From the cell containing the given text, extract its center point as [X, Y] coordinate. 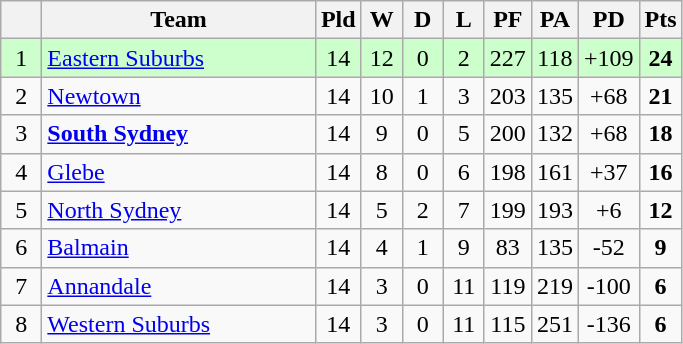
24 [660, 58]
+37 [608, 172]
227 [508, 58]
161 [554, 172]
Annandale [179, 286]
16 [660, 172]
-136 [608, 324]
W [382, 20]
21 [660, 96]
L [464, 20]
-52 [608, 248]
118 [554, 58]
Balmain [179, 248]
219 [554, 286]
18 [660, 134]
203 [508, 96]
119 [508, 286]
Team [179, 20]
Eastern Suburbs [179, 58]
200 [508, 134]
115 [508, 324]
PD [608, 20]
132 [554, 134]
North Sydney [179, 210]
Pld [338, 20]
PF [508, 20]
PA [554, 20]
+109 [608, 58]
198 [508, 172]
199 [508, 210]
83 [508, 248]
-100 [608, 286]
Pts [660, 20]
South Sydney [179, 134]
Newtown [179, 96]
251 [554, 324]
Glebe [179, 172]
Western Suburbs [179, 324]
193 [554, 210]
10 [382, 96]
D [422, 20]
+6 [608, 210]
